Search for the cell housing the specified text and yield its [X, Y] center coordinate. 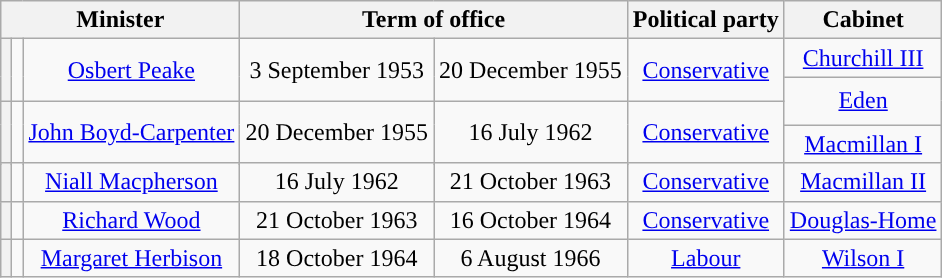
Richard Wood [132, 220]
Minister [120, 20]
Wilson I [863, 258]
6 August 1966 [531, 258]
John Boyd-Carpenter [132, 132]
16 October 1964 [531, 220]
Eden [863, 101]
Macmillan I [863, 144]
Osbert Peake [132, 70]
Margaret Herbison [132, 258]
Churchill III [863, 58]
Term of office [434, 20]
Political party [706, 20]
Cabinet [863, 20]
3 September 1953 [337, 70]
Labour [706, 258]
Douglas-Home [863, 220]
18 October 1964 [337, 258]
Niall Macpherson [132, 182]
Macmillan II [863, 182]
